Capture the cell that displays the provided text and extract its (x, y) central coordinate. 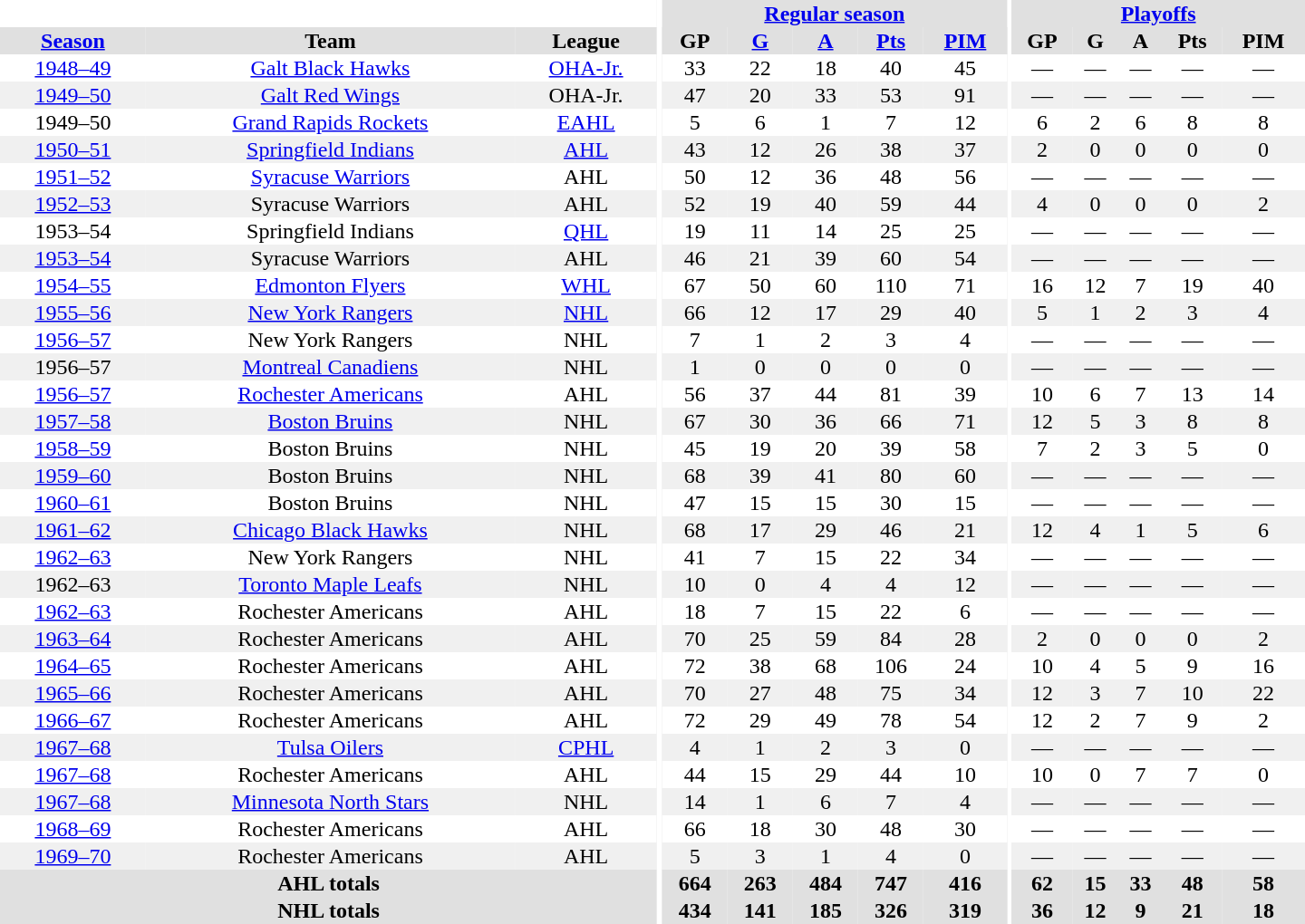
1969–70 (72, 856)
Galt Red Wings (330, 95)
326 (891, 910)
416 (965, 883)
Chicago Black Hawks (330, 530)
Toronto Maple Leafs (330, 584)
Grand Rapids Rockets (330, 122)
Tulsa Oilers (330, 747)
Regular season (835, 14)
141 (760, 910)
1960–61 (72, 503)
106 (891, 666)
Edmonton Flyers (330, 285)
EAHL (585, 122)
319 (965, 910)
League (585, 41)
1964–65 (72, 666)
747 (891, 883)
91 (965, 95)
1968–69 (72, 829)
49 (826, 720)
1952–53 (72, 204)
75 (891, 693)
1948–49 (72, 68)
Playoffs (1158, 14)
NHL totals (328, 910)
11 (760, 231)
664 (695, 883)
62 (1042, 883)
1966–67 (72, 720)
110 (891, 285)
78 (891, 720)
Season (72, 41)
1961–62 (72, 530)
84 (891, 639)
434 (695, 910)
1955–56 (72, 313)
1950–51 (72, 149)
81 (891, 394)
24 (965, 666)
26 (826, 149)
1963–64 (72, 639)
Montreal Canadiens (330, 367)
WHL (585, 285)
1957–58 (72, 421)
1951–52 (72, 177)
1954–55 (72, 285)
13 (1193, 394)
28 (965, 639)
80 (891, 476)
Galt Black Hawks (330, 68)
1958–59 (72, 448)
185 (826, 910)
263 (760, 883)
QHL (585, 231)
53 (891, 95)
52 (695, 204)
27 (760, 693)
AHL totals (328, 883)
43 (695, 149)
484 (826, 883)
1965–66 (72, 693)
CPHL (585, 747)
Team (330, 41)
1959–60 (72, 476)
Minnesota North Stars (330, 802)
